Find where the given text appears and provide that cell's center as [X, Y] coordinate. 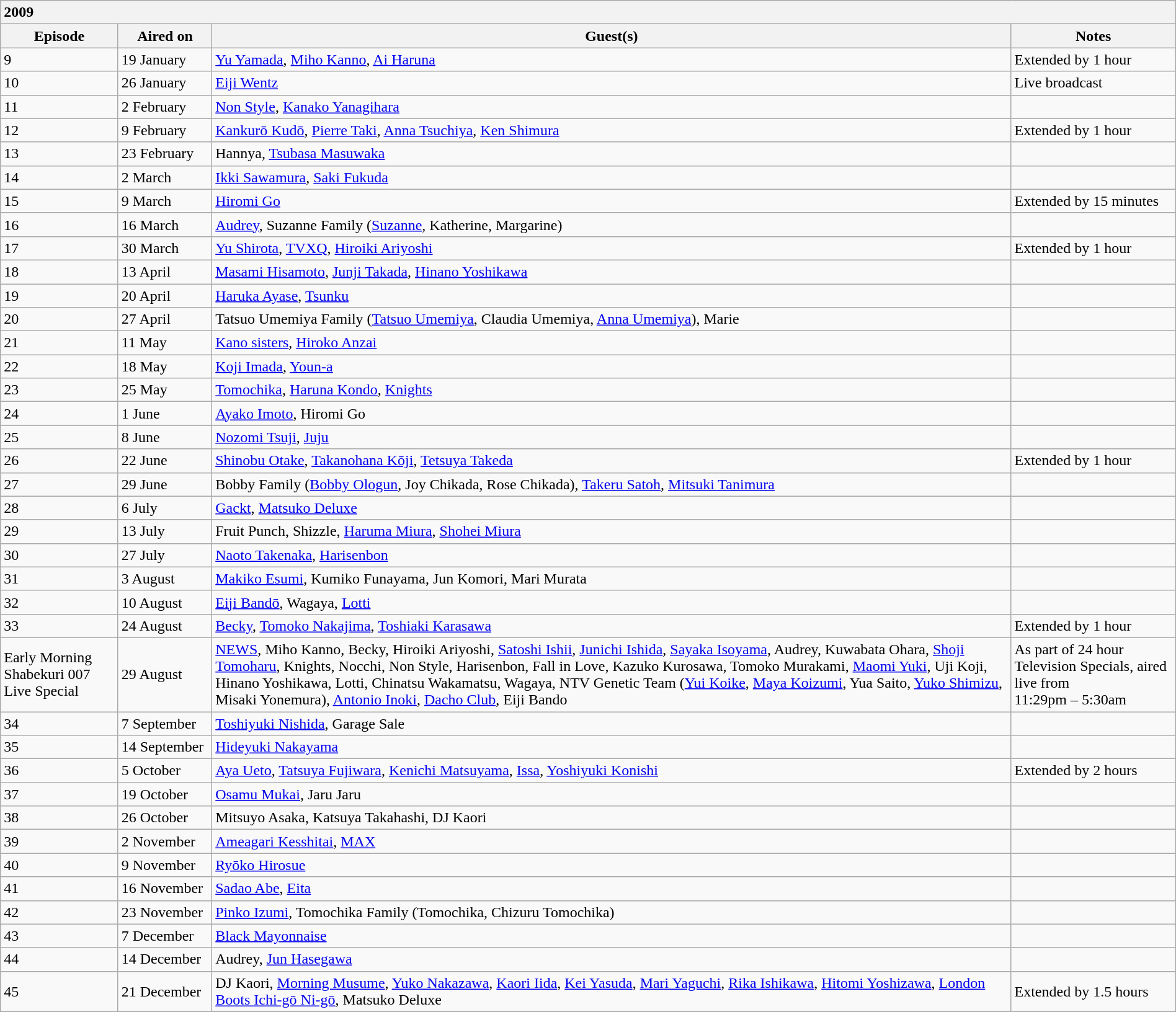
Guest(s) [612, 36]
23 February [165, 154]
12 [60, 130]
Black Mayonnaise [612, 936]
20 April [165, 296]
13 [60, 154]
Episode [60, 36]
Ryōko Hirosue [612, 865]
42 [60, 912]
Ayako Imoto, Hiromi Go [612, 414]
29 June [165, 484]
11 [60, 107]
7 December [165, 936]
15 [60, 201]
Kano sisters, Hiroko Anzai [612, 343]
6 July [165, 508]
Gackt, Matsuko Deluxe [612, 508]
9 February [165, 130]
Extended by 2 hours [1093, 771]
21 December [165, 991]
14 [60, 177]
21 [60, 343]
2 November [165, 841]
30 [60, 555]
Fruit Punch, Shizzle, Haruma Miura, Shohei Miura [612, 531]
Tomochika, Haruna Kondo, Knights [612, 390]
30 March [165, 248]
Notes [1093, 36]
Eiji Wentz [612, 83]
Osamu Mukai, Jaru Jaru [612, 794]
9 [60, 60]
25 May [165, 390]
7 September [165, 724]
5 October [165, 771]
Live broadcast [1093, 83]
As part of 24 hour Television Specials, aired live from11:29pm – 5:30am [1093, 675]
32 [60, 602]
Ikki Sawamura, Saki Fukuda [612, 177]
2009 [588, 12]
Pinko Izumi, Tomochika Family (Tomochika, Chizuru Tomochika) [612, 912]
Toshiyuki Nishida, Garage Sale [612, 724]
Becky, Tomoko Nakajima, Toshiaki Karasawa [612, 626]
17 [60, 248]
29 August [165, 675]
18 May [165, 366]
Hiromi Go [612, 201]
Mitsuyo Asaka, Katsuya Takahashi, DJ Kaori [612, 818]
Audrey, Jun Hasegawa [612, 959]
Hideyuki Nakayama [612, 747]
19 [60, 296]
43 [60, 936]
38 [60, 818]
Early Morning Shabekuri 007 Live Special [60, 675]
39 [60, 841]
2 February [165, 107]
Tatsuo Umemiya Family (Tatsuo Umemiya, Claudia Umemiya, Anna Umemiya), Marie [612, 319]
2 March [165, 177]
Extended by 1.5 hours [1093, 991]
19 January [165, 60]
Shinobu Otake, Takanohana Kōji, Tetsuya Takeda [612, 461]
Aired on [165, 36]
11 May [165, 343]
1 June [165, 414]
Haruka Ayase, Tsunku [612, 296]
8 June [165, 437]
36 [60, 771]
28 [60, 508]
10 [60, 83]
13 July [165, 531]
23 [60, 390]
Extended by 15 minutes [1093, 201]
44 [60, 959]
40 [60, 865]
Yu Shirota, TVXQ, Hiroiki Ariyoshi [612, 248]
35 [60, 747]
Yu Yamada, Miho Kanno, Ai Haruna [612, 60]
Aya Ueto, Tatsuya Fujiwara, Kenichi Matsuyama, Issa, Yoshiyuki Konishi [612, 771]
41 [60, 889]
31 [60, 579]
24 August [165, 626]
33 [60, 626]
45 [60, 991]
27 April [165, 319]
9 November [165, 865]
37 [60, 794]
3 August [165, 579]
20 [60, 319]
14 December [165, 959]
16 November [165, 889]
22 [60, 366]
29 [60, 531]
13 April [165, 272]
27 July [165, 555]
26 January [165, 83]
24 [60, 414]
16 March [165, 224]
Masami Hisamoto, Junji Takada, Hinano Yoshikawa [612, 272]
9 March [165, 201]
Ameagari Kesshitai, MAX [612, 841]
16 [60, 224]
Audrey, Suzanne Family (Suzanne, Katherine, Margarine) [612, 224]
Bobby Family (Bobby Ologun, Joy Chikada, Rose Chikada), Takeru Satoh, Mitsuki Tanimura [612, 484]
Nozomi Tsuji, Juju [612, 437]
Non Style, Kanako Yanagihara [612, 107]
14 September [165, 747]
34 [60, 724]
27 [60, 484]
Sadao Abe, Eita [612, 889]
22 June [165, 461]
19 October [165, 794]
Naoto Takenaka, Harisenbon [612, 555]
Makiko Esumi, Kumiko Funayama, Jun Komori, Mari Murata [612, 579]
10 August [165, 602]
25 [60, 437]
23 November [165, 912]
26 October [165, 818]
Koji Imada, Youn-a [612, 366]
Kankurō Kudō, Pierre Taki, Anna Tsuchiya, Ken Shimura [612, 130]
Hannya, Tsubasa Masuwaka [612, 154]
26 [60, 461]
18 [60, 272]
Eiji Bandō, Wagaya, Lotti [612, 602]
